Pinpoint the cell where the given text exists, returning its (X, Y) midpoint coordinate. 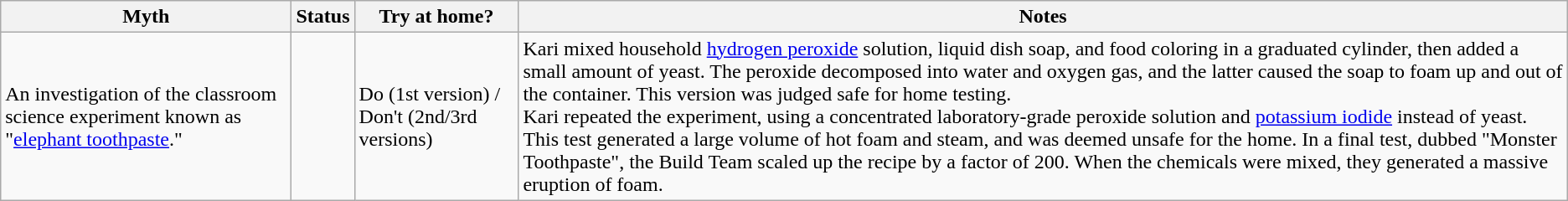
Do (1st version) / Don't (2nd/3rd versions) (436, 116)
Myth (146, 17)
An investigation of the classroom science experiment known as "elephant toothpaste." (146, 116)
Status (323, 17)
Try at home? (436, 17)
Notes (1043, 17)
